Search for the cell housing the specified text and yield its [x, y] center coordinate. 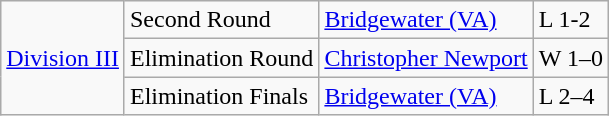
L 2–4 [570, 96]
Elimination Round [221, 58]
L 1-2 [570, 20]
Second Round [221, 20]
Division III [63, 58]
Christopher Newport [426, 58]
W 1–0 [570, 58]
Elimination Finals [221, 96]
